Extract the (x, y) coordinate from the center of the cell holding the provided text.  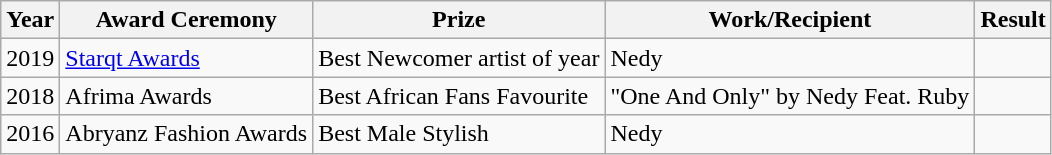
Best African Fans Favourite (459, 96)
Starqt Awards (186, 58)
Prize (459, 20)
2016 (30, 134)
2018 (30, 96)
Year (30, 20)
Best Newcomer artist of year (459, 58)
Abryanz Fashion Awards (186, 134)
Afrima Awards (186, 96)
Award Ceremony (186, 20)
Result (1013, 20)
Best Male Stylish (459, 134)
"One And Only" by Nedy Feat. Ruby (790, 96)
2019 (30, 58)
Work/Recipient (790, 20)
